Pinpoint the cell where the given text exists, returning its (X, Y) midpoint coordinate. 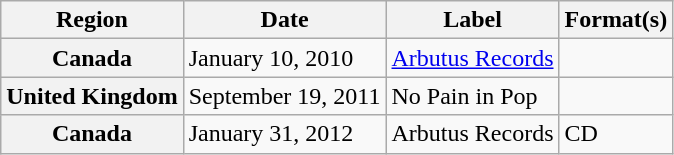
September 19, 2011 (284, 96)
Region (92, 20)
Label (472, 20)
United Kingdom (92, 96)
No Pain in Pop (472, 96)
January 10, 2010 (284, 58)
Format(s) (616, 20)
January 31, 2012 (284, 134)
Date (284, 20)
CD (616, 134)
